Determine the (x, y) coordinate at the center of the cell enclosing the given text.  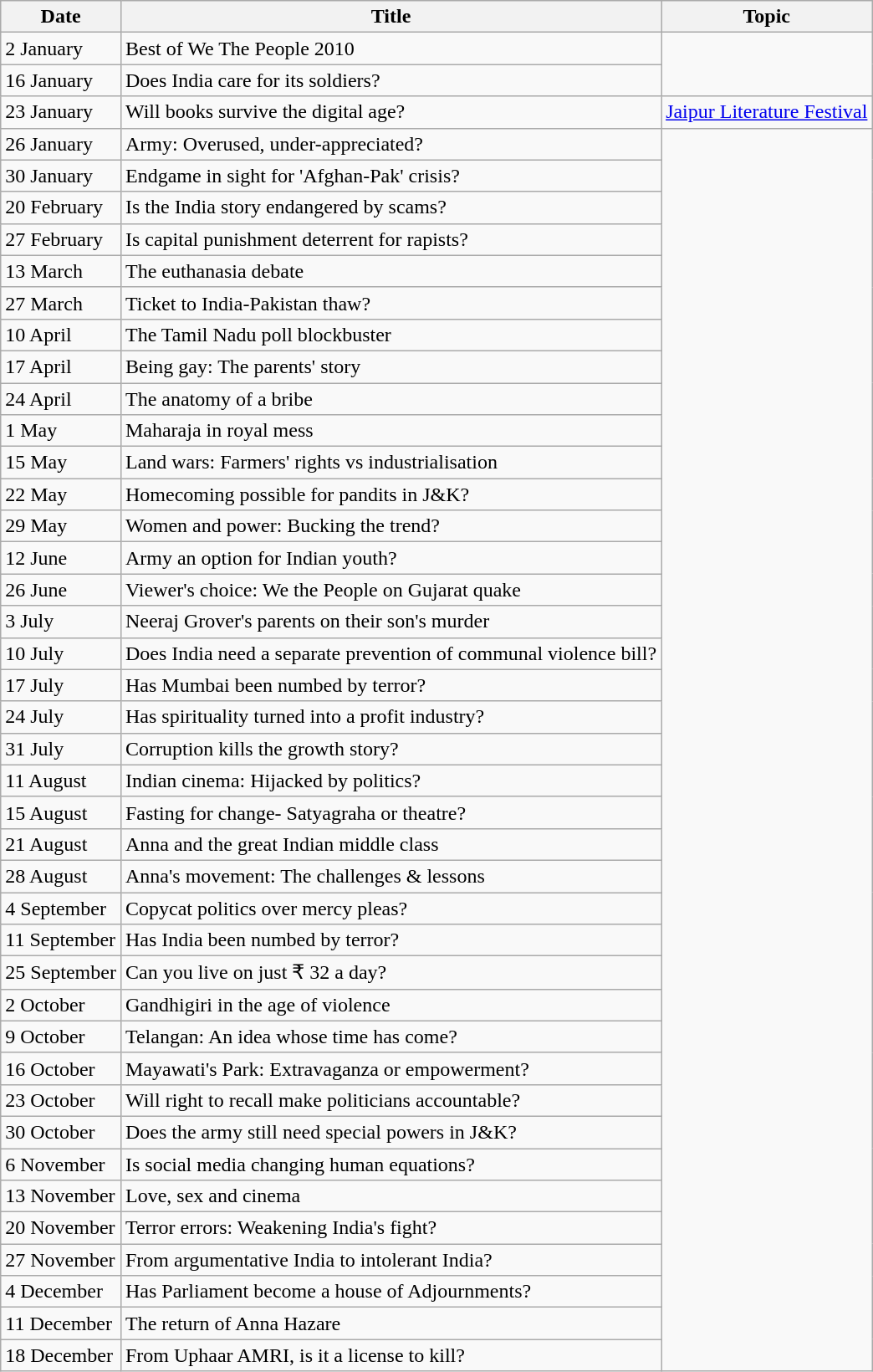
11 September (61, 940)
15 May (61, 463)
Love, sex and cinema (391, 1196)
Fasting for change- Satyagraha or theatre? (391, 812)
27 March (61, 303)
Endgame in sight for 'Afghan-Pak' crisis? (391, 176)
Anna's movement: The challenges & lessons (391, 876)
1 May (61, 431)
Army: Overused, under-appreciated? (391, 144)
Indian cinema: Hijacked by politics? (391, 781)
The Tamil Nadu poll blockbuster (391, 335)
Date (61, 17)
Telangan: An idea whose time has come? (391, 1037)
11 December (61, 1323)
Title (391, 17)
Has Parliament become a house of Adjournments? (391, 1292)
The anatomy of a bribe (391, 399)
18 December (61, 1355)
17 July (61, 685)
Mayawati's Park: Extravaganza or empowerment? (391, 1068)
Maharaja in royal mess (391, 431)
28 August (61, 876)
2 October (61, 1005)
Ticket to India-Pakistan thaw? (391, 303)
20 February (61, 207)
31 July (61, 749)
3 July (61, 622)
17 April (61, 366)
Has India been numbed by terror? (391, 940)
Is capital punishment deterrent for rapists? (391, 239)
26 January (61, 144)
20 November (61, 1228)
Will right to recall make politicians accountable? (391, 1100)
26 June (61, 590)
6 November (61, 1164)
Does India care for its soldiers? (391, 80)
24 April (61, 399)
From argumentative India to intolerant India? (391, 1260)
12 June (61, 558)
25 September (61, 973)
The euthanasia debate (391, 271)
21 August (61, 844)
Copycat politics over mercy pleas? (391, 908)
Has spirituality turned into a profit industry? (391, 717)
From Uphaar AMRI, is it a license to kill? (391, 1355)
10 April (61, 335)
30 October (61, 1132)
Viewer's choice: We the People on Gujarat quake (391, 590)
Corruption kills the growth story? (391, 749)
11 August (61, 781)
23 October (61, 1100)
Best of We The People 2010 (391, 49)
13 November (61, 1196)
Is social media changing human equations? (391, 1164)
Women and power: Bucking the trend? (391, 526)
Has Mumbai been numbed by terror? (391, 685)
Does India need a separate prevention of communal violence bill? (391, 653)
4 September (61, 908)
Does the army still need special powers in J&K? (391, 1132)
27 November (61, 1260)
Neeraj Grover's parents on their son's murder (391, 622)
Army an option for Indian youth? (391, 558)
15 August (61, 812)
Homecoming possible for pandits in J&K? (391, 494)
13 March (61, 271)
Gandhigiri in the age of violence (391, 1005)
10 July (61, 653)
Topic (767, 17)
Being gay: The parents' story (391, 366)
Is the India story endangered by scams? (391, 207)
Anna and the great Indian middle class (391, 844)
Can you live on just ₹ 32 a day? (391, 973)
23 January (61, 112)
9 October (61, 1037)
Jaipur Literature Festival (767, 112)
Terror errors: Weakening India's fight? (391, 1228)
The return of Anna Hazare (391, 1323)
24 July (61, 717)
Land wars: Farmers' rights vs industrialisation (391, 463)
4 December (61, 1292)
29 May (61, 526)
16 January (61, 80)
30 January (61, 176)
Will books survive the digital age? (391, 112)
27 February (61, 239)
22 May (61, 494)
2 January (61, 49)
16 October (61, 1068)
